Find where the given text appears and provide that cell's center as (X, Y) coordinate. 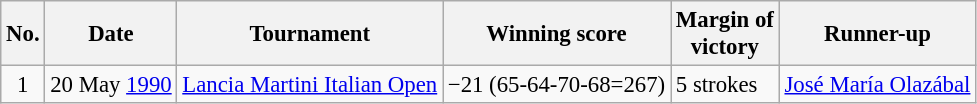
−21 (65-64-70-68=267) (556, 85)
No. (23, 34)
Tournament (310, 34)
20 May 1990 (111, 85)
Runner-up (878, 34)
5 strokes (724, 85)
José María Olazábal (878, 85)
Date (111, 34)
Winning score (556, 34)
1 (23, 85)
Lancia Martini Italian Open (310, 85)
Margin ofvictory (724, 34)
